Capture the cell that displays the provided text and extract its [x, y] central coordinate. 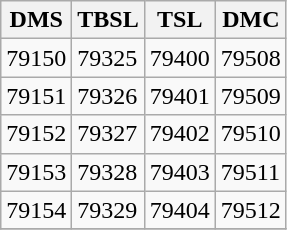
79325 [108, 58]
79509 [250, 96]
79153 [36, 172]
79329 [108, 210]
79508 [250, 58]
79400 [180, 58]
79151 [36, 96]
79404 [180, 210]
TBSL [108, 20]
79150 [36, 58]
79511 [250, 172]
79326 [108, 96]
79152 [36, 134]
DMS [36, 20]
DMC [250, 20]
TSL [180, 20]
79512 [250, 210]
79510 [250, 134]
79328 [108, 172]
79327 [108, 134]
79402 [180, 134]
79154 [36, 210]
79403 [180, 172]
79401 [180, 96]
